From the cell containing the given text, extract its center point as (X, Y) coordinate. 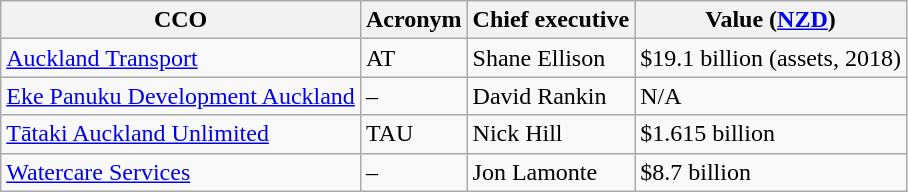
Eke Panuku Development Auckland (181, 96)
Watercare Services (181, 172)
$8.7 billion (771, 172)
Value (NZD) (771, 20)
Acronym (414, 20)
Chief executive (551, 20)
Auckland Transport (181, 58)
AT (414, 58)
David Rankin (551, 96)
Shane Ellison (551, 58)
Nick Hill (551, 134)
N/A (771, 96)
$1.615 billion (771, 134)
Jon Lamonte (551, 172)
Tātaki Auckland Unlimited (181, 134)
$19.1 billion (assets, 2018) (771, 58)
TAU (414, 134)
CCO (181, 20)
